Return the (x, y) coordinate for the center point of the cell that contains the specified text.  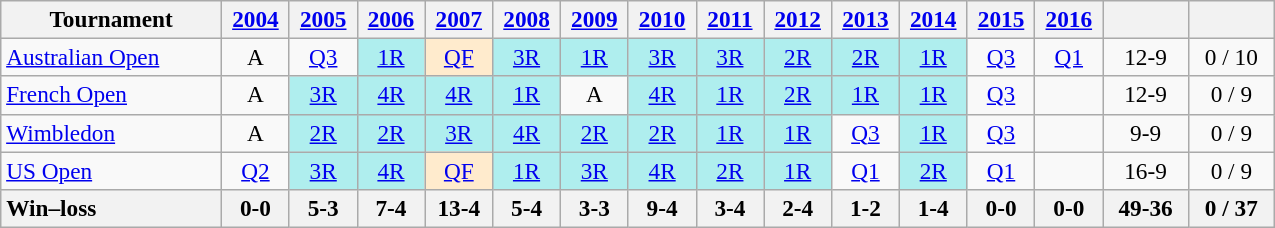
US Open (112, 170)
1-2 (866, 208)
2008 (527, 19)
49-36 (1146, 208)
2006 (391, 19)
2007 (459, 19)
16-9 (1146, 170)
Wimbledon (112, 133)
French Open (112, 95)
7-4 (391, 208)
13-4 (459, 208)
2010 (662, 19)
5-3 (323, 208)
2013 (866, 19)
Tournament (112, 19)
0 / 10 (1231, 57)
Australian Open (112, 57)
2011 (730, 19)
2016 (1069, 19)
2014 (933, 19)
1-4 (933, 208)
0 / 37 (1231, 208)
3-4 (730, 208)
2005 (323, 19)
2009 (594, 19)
5-4 (527, 208)
Q2 (256, 170)
9-9 (1146, 133)
Win–loss (112, 208)
2-4 (798, 208)
2015 (1001, 19)
2012 (798, 19)
9-4 (662, 208)
2004 (256, 19)
3-3 (594, 208)
